From the cell containing the given text, extract its center point as [X, Y] coordinate. 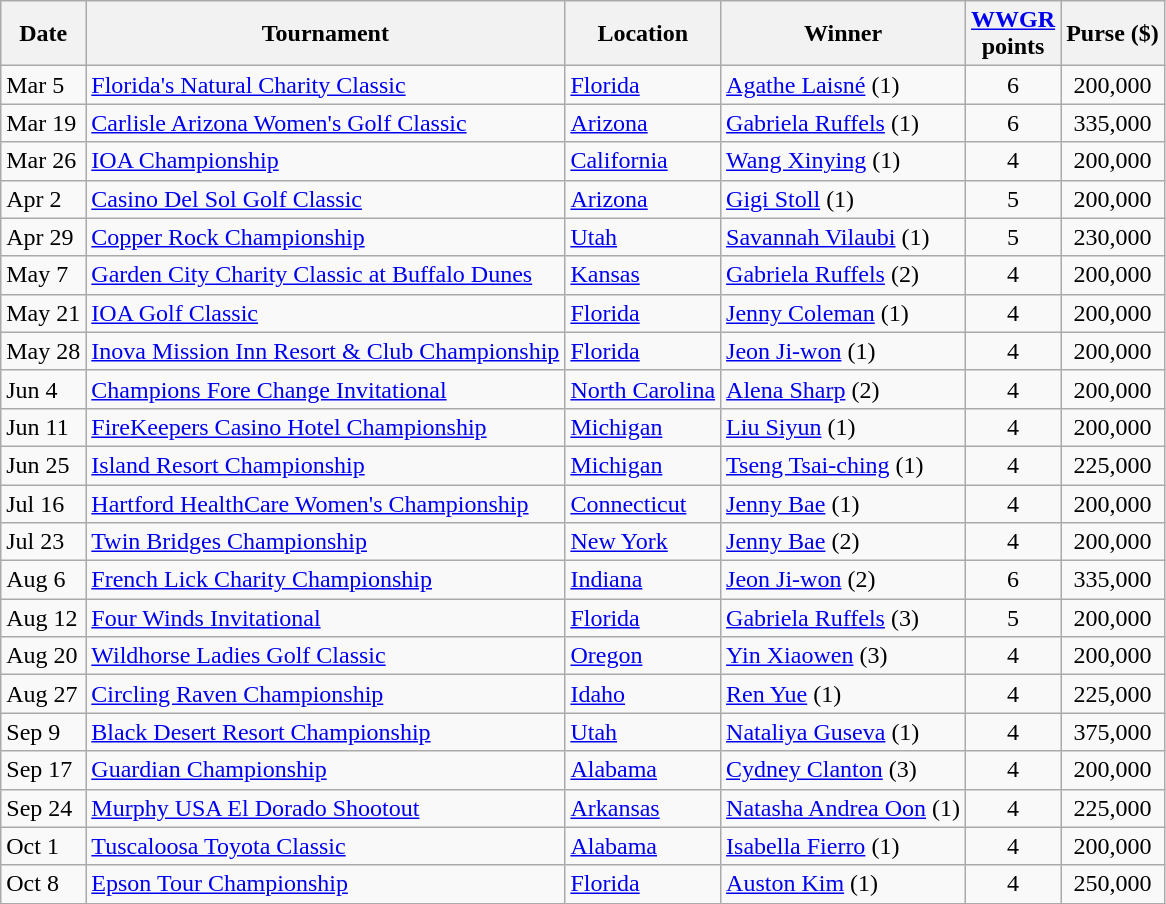
Mar 26 [44, 161]
Jun 11 [44, 427]
Jun 25 [44, 465]
Copper Rock Championship [326, 237]
Aug 20 [44, 656]
Carlisle Arizona Women's Golf Classic [326, 123]
Murphy USA El Dorado Shootout [326, 808]
230,000 [1113, 237]
Tuscaloosa Toyota Classic [326, 846]
Circling Raven Championship [326, 694]
Yin Xiaowen (3) [844, 656]
Aug 6 [44, 580]
Ren Yue (1) [844, 694]
Sep 24 [44, 808]
Casino Del Sol Golf Classic [326, 199]
250,000 [1113, 884]
Apr 2 [44, 199]
Oregon [643, 656]
Auston Kim (1) [844, 884]
Gabriela Ruffels (3) [844, 618]
French Lick Charity Championship [326, 580]
Tseng Tsai-ching (1) [844, 465]
Winner [844, 34]
Connecticut [643, 503]
Garden City Charity Classic at Buffalo Dunes [326, 275]
Tournament [326, 34]
Jenny Coleman (1) [844, 313]
Arkansas [643, 808]
Island Resort Championship [326, 465]
WWGRpoints [1014, 34]
375,000 [1113, 732]
Purse ($) [1113, 34]
Florida's Natural Charity Classic [326, 85]
Kansas [643, 275]
FireKeepers Casino Hotel Championship [326, 427]
Nataliya Guseva (1) [844, 732]
Wildhorse Ladies Golf Classic [326, 656]
Natasha Andrea Oon (1) [844, 808]
Epson Tour Championship [326, 884]
Cydney Clanton (3) [844, 770]
Isabella Fierro (1) [844, 846]
Gabriela Ruffels (2) [844, 275]
Idaho [643, 694]
Gigi Stoll (1) [844, 199]
May 28 [44, 351]
New York [643, 542]
Sep 17 [44, 770]
IOA Golf Classic [326, 313]
Jun 4 [44, 389]
Jenny Bae (1) [844, 503]
Gabriela Ruffels (1) [844, 123]
Savannah Vilaubi (1) [844, 237]
Wang Xinying (1) [844, 161]
Guardian Championship [326, 770]
Liu Siyun (1) [844, 427]
Jeon Ji-won (1) [844, 351]
Black Desert Resort Championship [326, 732]
May 21 [44, 313]
California [643, 161]
Champions Fore Change Invitational [326, 389]
Jenny Bae (2) [844, 542]
Twin Bridges Championship [326, 542]
Location [643, 34]
Aug 27 [44, 694]
Jul 16 [44, 503]
North Carolina [643, 389]
IOA Championship [326, 161]
Date [44, 34]
Alena Sharp (2) [844, 389]
Four Winds Invitational [326, 618]
Agathe Laisné (1) [844, 85]
Inova Mission Inn Resort & Club Championship [326, 351]
Apr 29 [44, 237]
Jul 23 [44, 542]
Sep 9 [44, 732]
Oct 8 [44, 884]
Oct 1 [44, 846]
Hartford HealthCare Women's Championship [326, 503]
Mar 19 [44, 123]
Aug 12 [44, 618]
May 7 [44, 275]
Indiana [643, 580]
Jeon Ji-won (2) [844, 580]
Mar 5 [44, 85]
